Return the [X, Y] coordinate for the center point of the cell that contains the specified text.  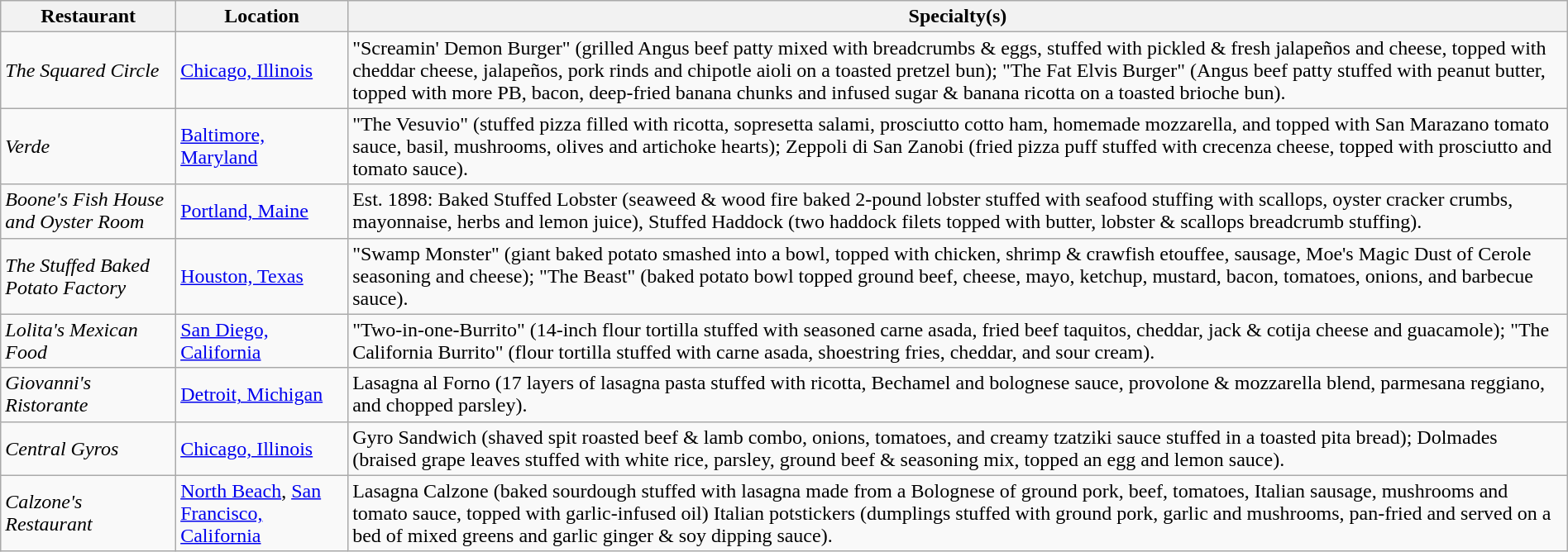
Specialty(s) [958, 17]
Location [262, 17]
Baltimore, Maryland [262, 146]
Central Gyros [88, 448]
Boone's Fish House and Oyster Room [88, 212]
Houston, Texas [262, 276]
The Squared Circle [88, 70]
Portland, Maine [262, 212]
North Beach, San Francisco, California [262, 513]
San Diego, California [262, 340]
Calzone's Restaurant [88, 513]
Restaurant [88, 17]
The Stuffed Baked Potato Factory [88, 276]
Giovanni's Ristorante [88, 395]
Verde [88, 146]
Lolita's Mexican Food [88, 340]
Detroit, Michigan [262, 395]
